Provide the [X, Y] coordinate of the cell's center where the given text is located.  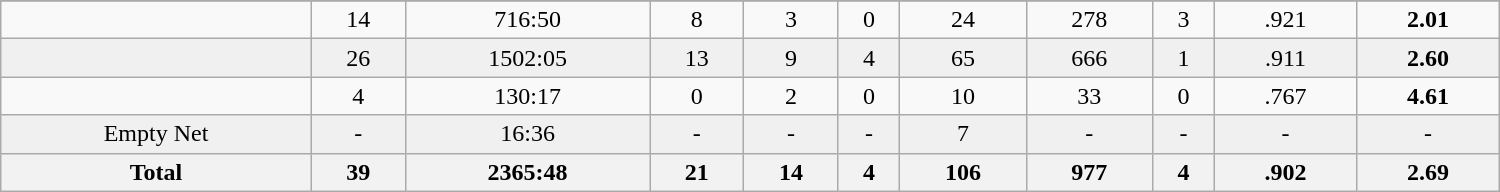
24 [963, 20]
Total [156, 172]
33 [1089, 96]
106 [963, 172]
2.69 [1428, 172]
2365:48 [527, 172]
1 [1183, 58]
4.61 [1428, 96]
2.01 [1428, 20]
.921 [1285, 20]
.902 [1285, 172]
9 [791, 58]
977 [1089, 172]
10 [963, 96]
7 [963, 134]
13 [697, 58]
65 [963, 58]
26 [358, 58]
666 [1089, 58]
Empty Net [156, 134]
8 [697, 20]
39 [358, 172]
.911 [1285, 58]
278 [1089, 20]
1502:05 [527, 58]
.767 [1285, 96]
716:50 [527, 20]
130:17 [527, 96]
2.60 [1428, 58]
16:36 [527, 134]
2 [791, 96]
21 [697, 172]
